Find where the given text appears and provide that cell's center as (X, Y) coordinate. 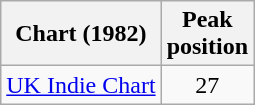
Chart (1982) (81, 34)
27 (207, 85)
UK Indie Chart (81, 85)
Peakposition (207, 34)
